Find where the given text appears and provide that cell's center as [X, Y] coordinate. 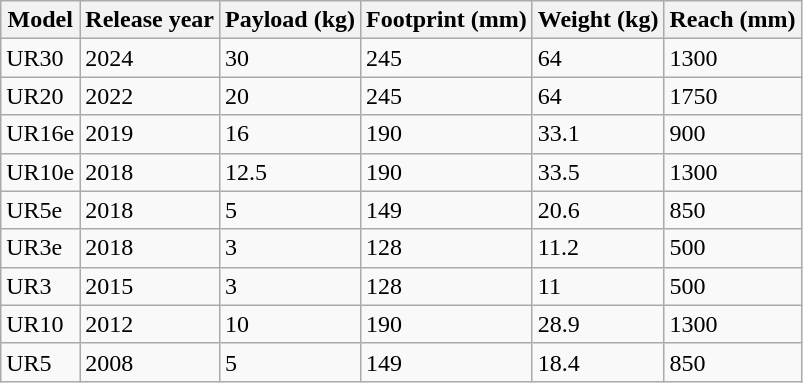
900 [732, 134]
10 [290, 324]
UR30 [40, 58]
2022 [150, 96]
Weight (kg) [598, 20]
2024 [150, 58]
UR16e [40, 134]
18.4 [598, 362]
Payload (kg) [290, 20]
UR10 [40, 324]
20.6 [598, 210]
UR3 [40, 286]
11 [598, 286]
1750 [732, 96]
UR5 [40, 362]
28.9 [598, 324]
UR20 [40, 96]
2012 [150, 324]
30 [290, 58]
16 [290, 134]
UR5e [40, 210]
Footprint (mm) [447, 20]
11.2 [598, 248]
Reach (mm) [732, 20]
2015 [150, 286]
20 [290, 96]
12.5 [290, 172]
33.5 [598, 172]
UR3e [40, 248]
2008 [150, 362]
UR10e [40, 172]
2019 [150, 134]
Model [40, 20]
33.1 [598, 134]
Release year [150, 20]
